From the cell containing the given text, extract its center point as [x, y] coordinate. 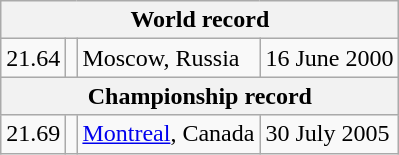
Moscow, Russia [168, 58]
21.69 [34, 134]
21.64 [34, 58]
Championship record [200, 96]
16 June 2000 [330, 58]
30 July 2005 [330, 134]
Montreal, Canada [168, 134]
World record [200, 20]
